Locate the cell with the specified text and output its (x, y) center coordinate. 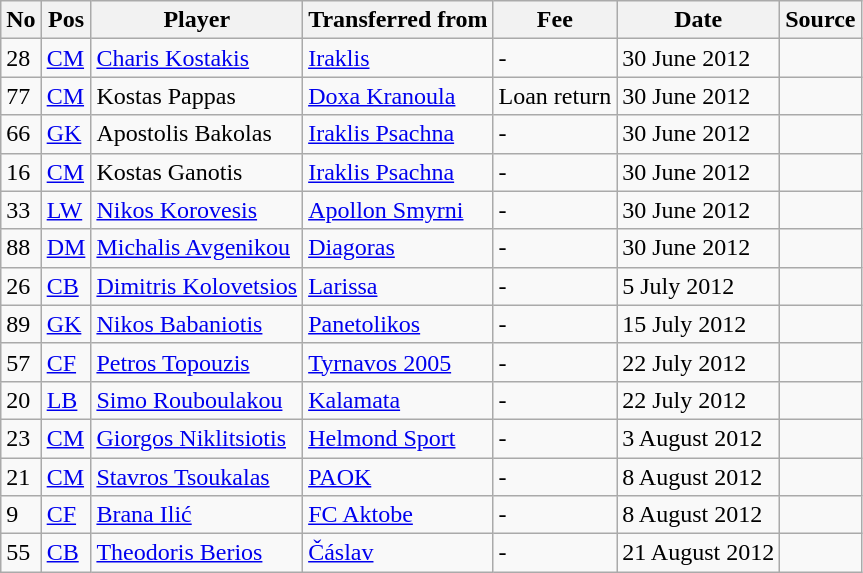
20 (21, 400)
66 (21, 134)
9 (21, 515)
No (21, 20)
Tyrnavos 2005 (398, 362)
21 August 2012 (698, 553)
Charis Kostakis (197, 58)
Transferred from (398, 20)
Loan return (555, 96)
Date (698, 20)
57 (21, 362)
77 (21, 96)
28 (21, 58)
Fee (555, 20)
Stavros Tsoukalas (197, 477)
Theodoris Berios (197, 553)
DM (66, 248)
26 (21, 286)
Nikos Babaniotis (197, 324)
15 July 2012 (698, 324)
55 (21, 553)
Giorgos Niklitsiotis (197, 438)
23 (21, 438)
Source (820, 20)
Iraklis (398, 58)
Apostolis Bakolas (197, 134)
Kalamata (398, 400)
Larissa (398, 286)
89 (21, 324)
Panetolikos (398, 324)
LB (66, 400)
PAOK (398, 477)
Simo Rouboulakou (197, 400)
16 (21, 172)
Petros Topouzis (197, 362)
Michalis Avgenikou (197, 248)
Diagoras (398, 248)
LW (66, 210)
Player (197, 20)
Doxa Kranoula (398, 96)
5 July 2012 (698, 286)
Kostas Pappas (197, 96)
Dimitris Kolovetsios (197, 286)
Kostas Ganotis (197, 172)
33 (21, 210)
Helmond Sport (398, 438)
Apollon Smyrni (398, 210)
Čáslav (398, 553)
Pos (66, 20)
Nikos Korovesis (197, 210)
88 (21, 248)
Brana Ilić (197, 515)
21 (21, 477)
3 August 2012 (698, 438)
FC Aktobe (398, 515)
